Return [x, y] of the center of cell containing provided text 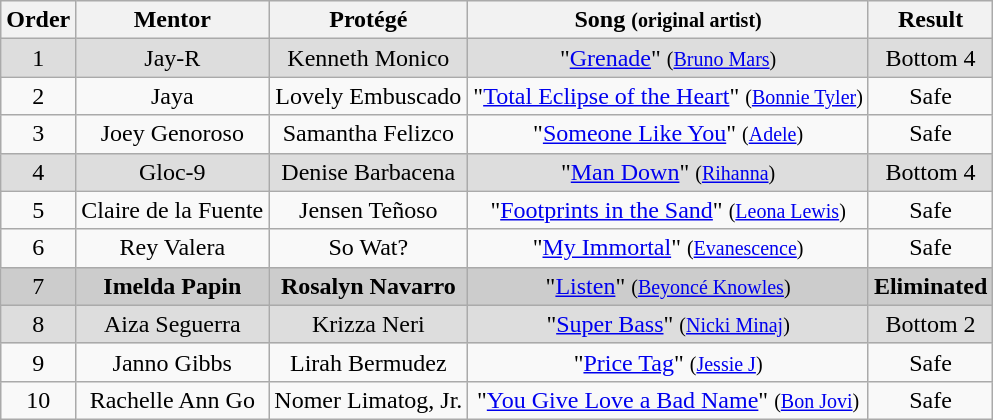
Lovely Embuscado [368, 96]
"Listen" (Beyoncé Knowles) [668, 286]
Order [38, 20]
Protégé [368, 20]
5 [38, 210]
"Total Eclipse of the Heart" (Bonnie Tyler) [668, 96]
"Footprints in the Sand" (Leona Lewis) [668, 210]
3 [38, 134]
"Price Tag" (Jessie J) [668, 362]
Jaya [172, 96]
2 [38, 96]
"Man Down" (Rihanna) [668, 172]
"Someone Like You" (Adele) [668, 134]
"Grenade" (Bruno Mars) [668, 58]
Nomer Limatog, Jr. [368, 400]
Samantha Felizco [368, 134]
6 [38, 248]
Claire de la Fuente [172, 210]
Jensen Teñoso [368, 210]
Janno Gibbs [172, 362]
Gloc-9 [172, 172]
Mentor [172, 20]
4 [38, 172]
8 [38, 324]
7 [38, 286]
Eliminated [930, 286]
Rey Valera [172, 248]
Song (original artist) [668, 20]
Krizza Neri [368, 324]
Denise Barbacena [368, 172]
9 [38, 362]
Joey Genoroso [172, 134]
Kenneth Monico [368, 58]
Bottom 2 [930, 324]
"My Immortal" (Evanescence) [668, 248]
Aiza Seguerra [172, 324]
Result [930, 20]
1 [38, 58]
Rosalyn Navarro [368, 286]
Jay-R [172, 58]
Imelda Papin [172, 286]
10 [38, 400]
Rachelle Ann Go [172, 400]
"Super Bass" (Nicki Minaj) [668, 324]
So Wat? [368, 248]
"You Give Love a Bad Name" (Bon Jovi) [668, 400]
Lirah Bermudez [368, 362]
